Determine the (x, y) coordinate at the center of the cell enclosing the given text.  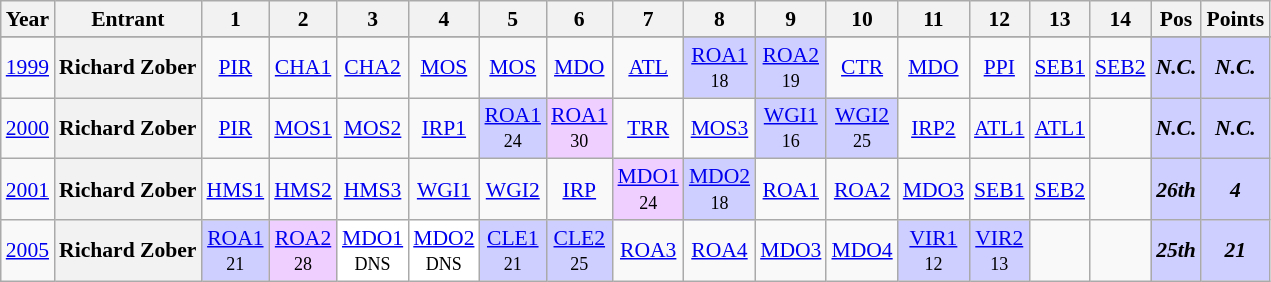
HMS3 (372, 190)
HMS2 (303, 190)
HMS1 (235, 190)
Points (1235, 19)
5 (514, 19)
ROA1 (790, 190)
Entrant (128, 19)
MDO124 (648, 190)
ROA228 (303, 250)
WGI116 (790, 128)
CLE121 (514, 250)
ROA118 (720, 68)
26th (1176, 190)
2005 (28, 250)
ROA130 (580, 128)
ATL (648, 68)
IRP2 (934, 128)
13 (1060, 19)
8 (720, 19)
IRP (580, 190)
12 (1000, 19)
7 (648, 19)
MDO218 (720, 190)
ROA2 (862, 190)
WGI1 (444, 190)
IRP1 (444, 128)
10 (862, 19)
CHA2 (372, 68)
ROA219 (790, 68)
ROA3 (648, 250)
MOS2 (372, 128)
MOS3 (720, 128)
CLE225 (580, 250)
ROA124 (514, 128)
21 (1235, 250)
MDO4 (862, 250)
VIR213 (1000, 250)
1 (235, 19)
2001 (28, 190)
3 (372, 19)
MOS1 (303, 128)
2000 (28, 128)
Year (28, 19)
ROA4 (720, 250)
6 (580, 19)
VIR112 (934, 250)
MDO2DNS (444, 250)
Pos (1176, 19)
11 (934, 19)
2 (303, 19)
25th (1176, 250)
9 (790, 19)
WGI225 (862, 128)
WGI2 (514, 190)
14 (1120, 19)
1999 (28, 68)
MDO1DNS (372, 250)
ROA121 (235, 250)
TRR (648, 128)
CTR (862, 68)
CHA1 (303, 68)
PPI (1000, 68)
